Find where the given text appears and provide that cell's center as (x, y) coordinate. 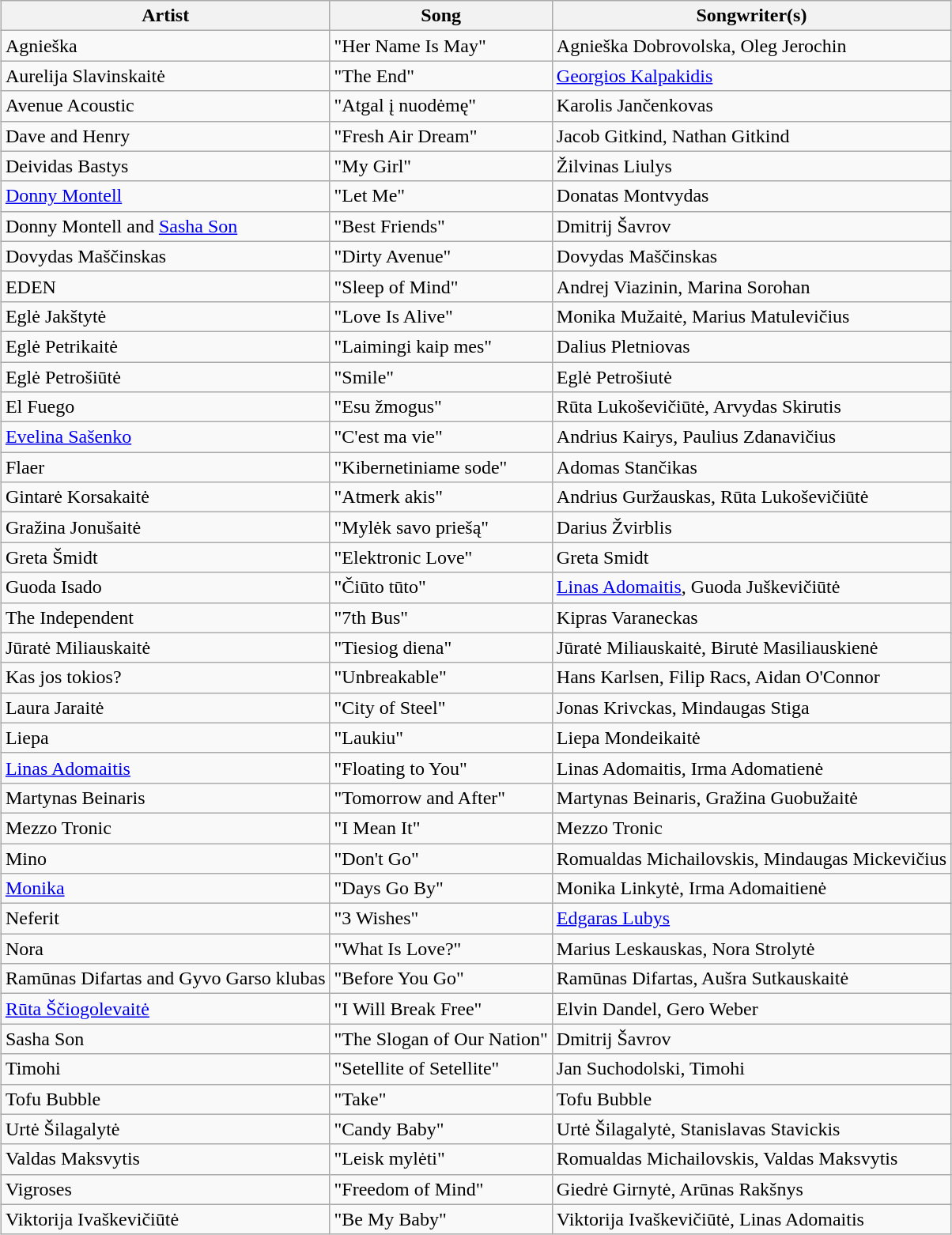
Linas Adomaitis (165, 768)
EDEN (165, 286)
Mino (165, 858)
"Be My Baby" (441, 1219)
Ramūnas Difartas and Gyvo Garso klubas (165, 979)
Romualdas Michailovskis, Mindaugas Mickevičius (751, 858)
Viktorija Ivaškevičiūtė (165, 1219)
"Let Me" (441, 196)
Jonas Krivckas, Mindaugas Stiga (751, 708)
Jacob Gitkind, Nathan Gitkind (751, 136)
"3 Wishes" (441, 919)
Neferit (165, 919)
"My Girl" (441, 166)
Linas Adomaitis, Guoda Juškevičiūtė (751, 587)
Greta Šmidt (165, 557)
"The End" (441, 76)
"Floating to You" (441, 768)
Eglė Petrikaitė (165, 346)
Avenue Acoustic (165, 106)
Martynas Beinaris, Gražina Guobužaitė (751, 798)
Songwriter(s) (751, 16)
"Take" (441, 1099)
"Setellite of Setellite" (441, 1069)
Hans Karlsen, Filip Racs, Aidan O'Connor (751, 678)
Martynas Beinaris (165, 798)
Edgaras Lubys (751, 919)
"Love Is Alive" (441, 316)
Andrius Kairys, Paulius Zdanavičius (751, 437)
Marius Leskauskas, Nora Strolytė (751, 949)
Aurelija Slavinskaitė (165, 76)
"Laimingi kaip mes" (441, 346)
"Sleep of Mind" (441, 286)
Monika Linkytė, Irma Adomaitienė (751, 889)
Evelina Sašenko (165, 437)
"Kibernetiniame sode" (441, 467)
Elvin Dandel, Gero Weber (751, 1009)
Jan Suchodolski, Timohi (751, 1069)
Georgios Kalpakidis (751, 76)
"Tiesiog diena" (441, 648)
"I Mean It" (441, 828)
Greta Smidt (751, 557)
Urtė Šilagalytė (165, 1129)
"C'est ma vie" (441, 437)
Donatas Montvydas (751, 196)
Eglė Jakštytė (165, 316)
Kipras Varaneckas (751, 617)
Dalius Pletniovas (751, 346)
"Atgal į nuodėmę" (441, 106)
"7th Bus" (441, 617)
"Dirty Avenue" (441, 256)
Karolis Jančenkovas (751, 106)
Monika (165, 889)
"Leisk mylėti" (441, 1159)
Gražina Jonušaitė (165, 527)
El Fuego (165, 407)
Andrius Guržauskas, Rūta Lukoševičiūtė (751, 497)
Ramūnas Difartas, Aušra Sutkauskaitė (751, 979)
"What Is Love?" (441, 949)
"Smile" (441, 377)
"Best Friends" (441, 226)
Deividas Bastys (165, 166)
"Freedom of Mind" (441, 1189)
Valdas Maksvytis (165, 1159)
Song (441, 16)
Gintarė Korsakaitė (165, 497)
Viktorija Ivaškevičiūtė, Linas Adomaitis (751, 1219)
Eglė Petrošiūtė (165, 377)
"Her Name Is May" (441, 46)
Liepa Mondeikaitė (751, 738)
"Atmerk akis" (441, 497)
Rūta Lukoševičiūtė, Arvydas Skirutis (751, 407)
Artist (165, 16)
Agnieška Dobrovolska, Oleg Jerochin (751, 46)
Laura Jaraitė (165, 708)
Dave and Henry (165, 136)
Monika Mužaitė, Marius Matulevičius (751, 316)
"City of Steel" (441, 708)
"Esu žmogus" (441, 407)
Sasha Son (165, 1039)
Romualdas Michailovskis, Valdas Maksvytis (751, 1159)
Kas jos tokios? (165, 678)
The Independent (165, 617)
Flaer (165, 467)
Jūratė Miliauskaitė, Birutė Masiliauskienė (751, 648)
"Days Go By" (441, 889)
"Čiūto tūto" (441, 587)
Darius Žvirblis (751, 527)
"I Will Break Free" (441, 1009)
"Unbreakable" (441, 678)
"Don't Go" (441, 858)
"The Slogan of Our Nation" (441, 1039)
"Fresh Air Dream" (441, 136)
Žilvinas Liulys (751, 166)
Jūratė Miliauskaitė (165, 648)
Agnieška (165, 46)
Timohi (165, 1069)
"Before You Go" (441, 979)
"Elektronic Love" (441, 557)
Vigroses (165, 1189)
"Tomorrow and After" (441, 798)
"Mylėk savo priešą" (441, 527)
Linas Adomaitis, Irma Adomatienė (751, 768)
"Laukiu" (441, 738)
Liepa (165, 738)
Urtė Šilagalytė, Stanislavas Stavickis (751, 1129)
Guoda Isado (165, 587)
Nora (165, 949)
Rūta Ščiogolevaitė (165, 1009)
Adomas Stančikas (751, 467)
Eglė Petrošiutė (751, 377)
Donny Montell (165, 196)
Andrej Viazinin, Marina Sorohan (751, 286)
"Candy Baby" (441, 1129)
Donny Montell and Sasha Son (165, 226)
Giedrė Girnytė, Arūnas Rakšnys (751, 1189)
